Capture the cell that displays the provided text and extract its (x, y) central coordinate. 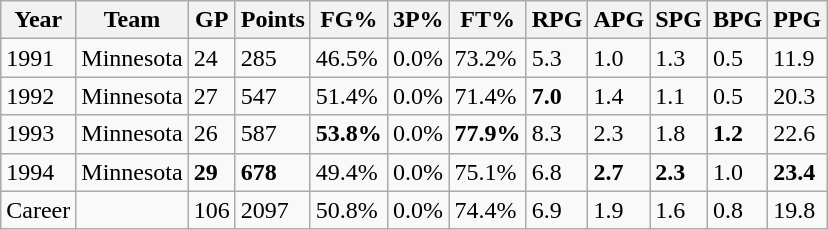
50.8% (348, 210)
46.5% (348, 58)
1.6 (679, 210)
1991 (38, 58)
1.8 (679, 134)
23.4 (798, 172)
APG (619, 20)
53.8% (348, 134)
49.4% (348, 172)
71.4% (488, 96)
1.9 (619, 210)
24 (212, 58)
2097 (272, 210)
Career (38, 210)
51.4% (348, 96)
7.0 (557, 96)
285 (272, 58)
29 (212, 172)
26 (212, 134)
8.3 (557, 134)
1.4 (619, 96)
3P% (418, 20)
678 (272, 172)
0.8 (737, 210)
1.3 (679, 58)
5.3 (557, 58)
RPG (557, 20)
SPG (679, 20)
1.2 (737, 134)
27 (212, 96)
Points (272, 20)
1.1 (679, 96)
106 (212, 210)
73.2% (488, 58)
6.8 (557, 172)
6.9 (557, 210)
Team (132, 20)
77.9% (488, 134)
2.7 (619, 172)
1993 (38, 134)
PPG (798, 20)
22.6 (798, 134)
11.9 (798, 58)
Year (38, 20)
FG% (348, 20)
547 (272, 96)
19.8 (798, 210)
FT% (488, 20)
74.4% (488, 210)
GP (212, 20)
BPG (737, 20)
20.3 (798, 96)
587 (272, 134)
1994 (38, 172)
75.1% (488, 172)
1992 (38, 96)
